Capture the cell that displays the provided text and extract its (x, y) central coordinate. 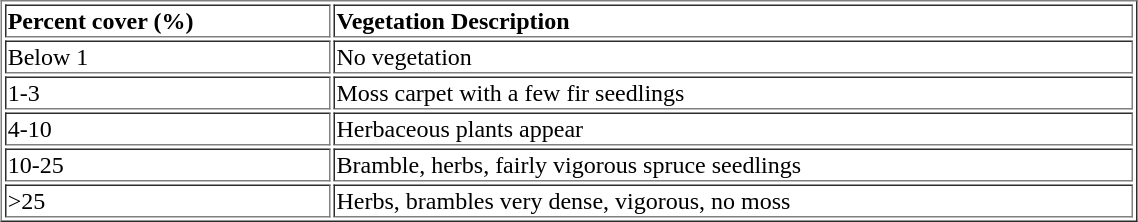
Moss carpet with a few fir seedlings (734, 92)
Percent cover (%) (168, 20)
Vegetation Description (734, 20)
Herbs, brambles very dense, vigorous, no moss (734, 200)
10-25 (168, 164)
4-10 (168, 128)
Below 1 (168, 56)
>25 (168, 200)
Bramble, herbs, fairly vigorous spruce seedlings (734, 164)
1-3 (168, 92)
No vegetation (734, 56)
Herbaceous plants appear (734, 128)
